Locate the cell with the specified text and output its (x, y) center coordinate. 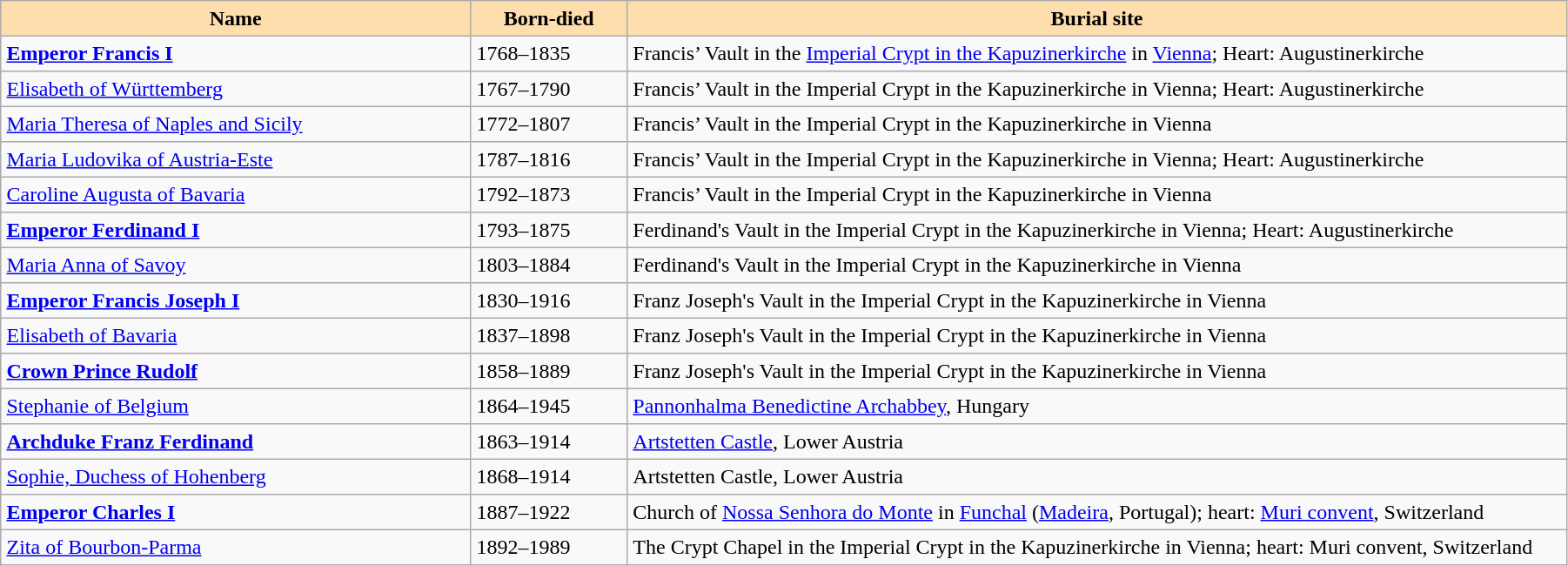
Emperor Francis I (236, 53)
Elisabeth of Bavaria (236, 335)
1892–1989 (549, 547)
1767–1790 (549, 89)
1887–1922 (549, 512)
1864–1945 (549, 406)
Pannonhalma Benedictine Archabbey, Hungary (1097, 406)
The Crypt Chapel in the Imperial Crypt in the Kapuzinerkirche in Vienna; heart: Muri convent, Switzerland (1097, 547)
Emperor Francis Joseph I (236, 300)
1768–1835 (549, 53)
1837–1898 (549, 335)
Church of Nossa Senhora do Monte in Funchal (Madeira, Portugal); heart: Muri convent, Switzerland (1097, 512)
1793–1875 (549, 230)
Name (236, 18)
Caroline Augusta of Bavaria (236, 194)
1803–1884 (549, 265)
Maria Ludovika of Austria-Este (236, 159)
Sophie, Duchess of Hohenberg (236, 476)
1863–1914 (549, 441)
1868–1914 (549, 476)
Elisabeth of Württemberg (236, 89)
1787–1816 (549, 159)
1858–1889 (549, 371)
Burial site (1097, 18)
Emperor Charles I (236, 512)
1772–1807 (549, 124)
Ferdinand's Vault in the Imperial Crypt in the Kapuzinerkirche in Vienna (1097, 265)
Maria Theresa of Naples and Sicily (236, 124)
Stephanie of Belgium (236, 406)
Zita of Bourbon-Parma (236, 547)
Born-died (549, 18)
Emperor Ferdinand I (236, 230)
Archduke Franz Ferdinand (236, 441)
1830–1916 (549, 300)
Ferdinand's Vault in the Imperial Crypt in the Kapuzinerkirche in Vienna; Heart: Augustinerkirche (1097, 230)
Crown Prince Rudolf (236, 371)
1792–1873 (549, 194)
Maria Anna of Savoy (236, 265)
